Search for the cell housing the specified text and yield its [X, Y] center coordinate. 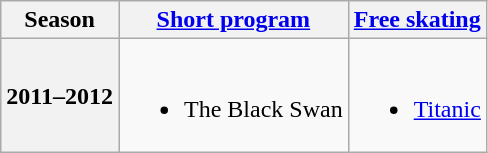
The Black Swan [233, 96]
2011–2012 [60, 96]
Titanic [417, 96]
Short program [233, 20]
Season [60, 20]
Free skating [417, 20]
